Determine the (X, Y) coordinate at the center of the cell enclosing the given text.  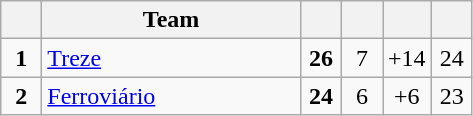
26 (320, 58)
Treze (172, 58)
Team (172, 20)
23 (452, 96)
1 (22, 58)
+6 (406, 96)
2 (22, 96)
Ferroviário (172, 96)
6 (362, 96)
+14 (406, 58)
7 (362, 58)
